Identify which cell holds the provided text, then report its (X, Y) central coordinate. 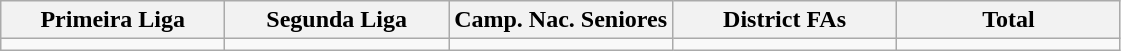
Segunda Liga (337, 20)
Camp. Nac. Seniores (561, 20)
Total (1009, 20)
Primeira Liga (113, 20)
District FAs (785, 20)
